From the cell containing the given text, extract its center point as [X, Y] coordinate. 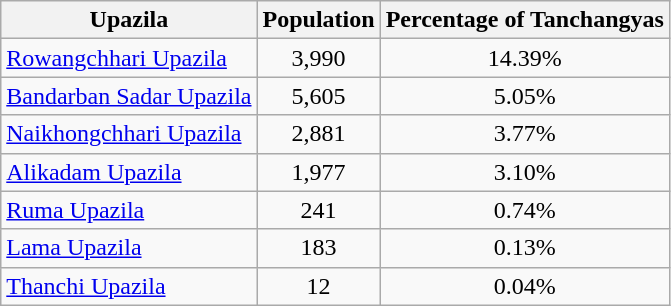
183 [318, 248]
Bandarban Sadar Upazila [129, 96]
5,605 [318, 96]
0.04% [524, 286]
Rowangchhari Upazila [129, 58]
2,881 [318, 134]
0.13% [524, 248]
Alikadam Upazila [129, 172]
Thanchi Upazila [129, 286]
3.10% [524, 172]
241 [318, 210]
0.74% [524, 210]
1,977 [318, 172]
3.77% [524, 134]
5.05% [524, 96]
14.39% [524, 58]
Population [318, 20]
12 [318, 286]
Lama Upazila [129, 248]
Naikhongchhari Upazila [129, 134]
Ruma Upazila [129, 210]
Percentage of Tanchangyas [524, 20]
Upazila [129, 20]
3,990 [318, 58]
